Search for the cell housing the specified text and yield its (x, y) center coordinate. 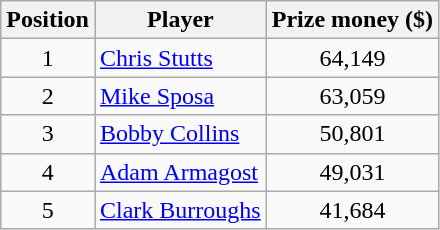
Player (180, 20)
3 (48, 134)
41,684 (352, 210)
Position (48, 20)
4 (48, 172)
Adam Armagost (180, 172)
50,801 (352, 134)
2 (48, 96)
Bobby Collins (180, 134)
Mike Sposa (180, 96)
1 (48, 58)
49,031 (352, 172)
63,059 (352, 96)
Chris Stutts (180, 58)
5 (48, 210)
64,149 (352, 58)
Prize money ($) (352, 20)
Clark Burroughs (180, 210)
